Find where the given text appears and provide that cell's center as [X, Y] coordinate. 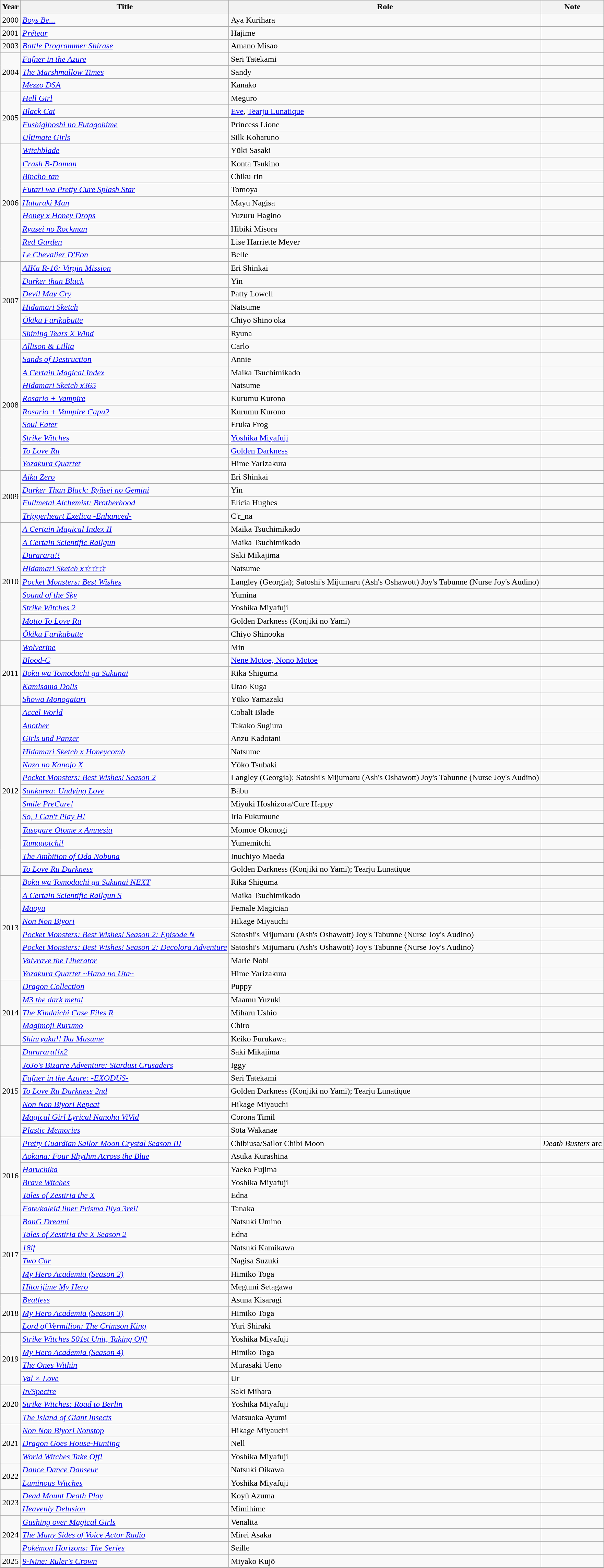
Yūki Sasaki [385, 150]
2007 [10, 300]
Hibiki Misora [385, 229]
Takako Sugiura [385, 726]
Yumemitchi [385, 843]
Princess Lione [385, 124]
Tales of Zestiria the X [125, 1195]
Eve, Tearju Lunatique [385, 111]
Gushing over Magical Girls [125, 1522]
Valvrave the Liberator [125, 960]
Boys Be... [125, 20]
Nell [385, 1443]
Triggerheart Exelica -Enhanced- [125, 516]
Anzu Kadotani [385, 739]
Tamagotchi! [125, 843]
Corona Timil [385, 1117]
2011 [10, 673]
Allison & Lillia [125, 346]
Soul Eater [125, 425]
Dance Dance Danseur [125, 1470]
A Certain Magical Index II [125, 529]
Sankarea: Undying Love [125, 791]
Female Magician [385, 908]
Le Chevalier D'Eon [125, 255]
Shōwa Monogatari [125, 699]
Megumi Setagawa [385, 1287]
Silk Koharuno [385, 137]
Yōko Tsubaki [385, 765]
Shining Tears X Wind [125, 333]
Chiyo Shino'oka [385, 320]
Motto To Love Ru [125, 621]
Miyako Kujō [385, 1561]
My Hero Academia (Season 2) [125, 1274]
Pocket Monsters: Best Wishes! Season 2: Decolora Adventure [125, 947]
18if [125, 1248]
Non Non Biyori Repeat [125, 1104]
Durarara!!x2 [125, 1052]
Honey x Honey Drops [125, 216]
Ryusei no Rockman [125, 229]
The Many Sides of Voice Actor Radio [125, 1535]
Momoe Okonogi [385, 830]
Fate/kaleid liner Prisma Illya 3rei! [125, 1209]
The Kindaichi Case Files R [125, 1013]
Yozakura Quartet ~Hana no Uta~ [125, 974]
Darker Than Black: Ryūsei no Gemini [125, 490]
In/Spectre [125, 1391]
Hidamari Sketch x365 [125, 386]
Val × Love [125, 1378]
Tales of Zestiria the X Season 2 [125, 1235]
Min [385, 647]
Lise Harriette Meyer [385, 242]
Patty Lowell [385, 294]
2019 [10, 1359]
2005 [10, 118]
Battle Programmer Shirase [125, 46]
Aya Kurihara [385, 20]
2000 [10, 20]
Miyuki Hoshizora/Cure Happy [385, 804]
The Island of Giant Insects [125, 1417]
Blood-C [125, 660]
2006 [10, 202]
Kamisama Dolls [125, 686]
Darker than Black [125, 281]
Smile PreCure! [125, 804]
Heavenly Delusion [125, 1509]
Haruchika [125, 1169]
Nazo no Kanojo X [125, 765]
Ultimate Girls [125, 137]
My Hero Academia (Season 4) [125, 1352]
2016 [10, 1176]
2024 [10, 1535]
Hataraki Man [125, 203]
Tanaka [385, 1209]
The Ones Within [125, 1365]
World Witches Take Off! [125, 1457]
Brave Witches [125, 1182]
Chibiusa/Sailor Chibi Moon [385, 1143]
2022 [10, 1476]
Marie Nobi [385, 960]
Fafner in the Azure: -EXODUS- [125, 1078]
Yozakura Quartet [125, 464]
Chiyo Shinooka [385, 634]
Futari wa Pretty Cure Splash Star [125, 190]
2023 [10, 1502]
Chiku-rin [385, 177]
Asuka Kurashina [385, 1156]
Chiro [385, 1026]
Yūko Yamazaki [385, 699]
Lord of Vermilion: The Crimson King [125, 1326]
Fushigiboshi no Futagohime [125, 124]
Saki Mihara [385, 1391]
Aokana: Four Rhythm Across the Blue [125, 1156]
Cobalt Blade [385, 712]
Role [385, 7]
Devil May Cry [125, 294]
To Love Ru [125, 451]
Black Cat [125, 111]
A Certain Scientific Railgun [125, 542]
Nagisa Suzuki [385, 1261]
Hidamari Sketch x☆☆☆ [125, 568]
So, I Can't Play H! [125, 817]
Wolverine [125, 647]
Sōta Wakanae [385, 1130]
Yumina [385, 595]
2013 [10, 928]
Witchblade [125, 150]
Pokémon Horizons: The Series [125, 1548]
Puppy [385, 987]
Beatless [125, 1300]
Sandy [385, 72]
2021 [10, 1443]
Pocket Monsters: Best Wishes! Season 2: Episode N [125, 934]
Another [125, 726]
Plastic Memories [125, 1130]
JoJo's Bizarre Adventure: Stardust Crusaders [125, 1065]
AIKa R-16: Virgin Mission [125, 268]
Aika Zero [125, 477]
9-Nine: Ruler's Crown [125, 1561]
Pocket Monsters: Best Wishes [125, 582]
2012 [10, 791]
Hajime [385, 33]
M3 the dark metal [125, 1000]
Yuri Shiraki [385, 1326]
A Certain Magical Index [125, 372]
Golden Darkness [385, 451]
Mezzo DSA [125, 85]
Hidamari Sketch x Honeycomb [125, 752]
2017 [10, 1254]
Belle [385, 255]
Accel World [125, 712]
Natsuki Umino [385, 1222]
Kanako [385, 85]
Magimoji Rurumo [125, 1026]
BanG Dream! [125, 1222]
Non Non Biyori [125, 921]
2010 [10, 581]
Utao Kuga [385, 686]
Boku wa Tomodachi ga Sukunai [125, 673]
2018 [10, 1313]
Dead Mount Death Play [125, 1496]
Venalita [385, 1522]
Sound of the Sky [125, 595]
Bābu [385, 791]
To Love Ru Darkness 2nd [125, 1091]
2015 [10, 1091]
Ur [385, 1378]
Konta Tsukino [385, 164]
Murasaki Ueno [385, 1365]
Natsuki Kamikawa [385, 1248]
Durarara!! [125, 555]
2025 [10, 1561]
Two Car [125, 1261]
Title [125, 7]
Death Busters arc [572, 1143]
2020 [10, 1404]
Asuna Kisaragi [385, 1300]
2009 [10, 496]
Fafner in the Azure [125, 59]
Note [572, 7]
Miharu Ushio [385, 1013]
Iggy [385, 1065]
Red Garden [125, 242]
Strike Witches 2 [125, 608]
Natsuki Oikawa [385, 1470]
Tasogare Otome x Amnesia [125, 830]
Mayu Nagisa [385, 203]
Koyū Azuma [385, 1496]
The Marshmallow Times [125, 72]
The Ambition of Oda Nobuna [125, 856]
Iria Fukumune [385, 817]
To Love Ru Darkness [125, 869]
Meguro [385, 98]
Girls und Panzer [125, 739]
Maoyu [125, 908]
Yuzuru Hagino [385, 216]
Matsuoka Ayumi [385, 1417]
Keiko Furukawa [385, 1039]
Pretty Guardian Sailor Moon Crystal Season III [125, 1143]
A Certain Scientific Railgun S [125, 895]
My Hero Academia (Season 3) [125, 1313]
Maamu Yuzuki [385, 1000]
2001 [10, 33]
Amano Misao [385, 46]
Crash B-Daman [125, 164]
Strike Witches: Road to Berlin [125, 1404]
Eruka Frog [385, 425]
Luminous Witches [125, 1483]
Sands of Destruction [125, 359]
Non Non Biyori Nonstop [125, 1430]
Hell Girl [125, 98]
Ryuna [385, 333]
Golden Darkness (Konjiki no Yami) [385, 621]
Yaeko Fujima [385, 1169]
Pocket Monsters: Best Wishes! Season 2 [125, 778]
Dragon Goes House-Hunting [125, 1443]
Year [10, 7]
Mimihime [385, 1509]
Hidamari Sketch [125, 307]
Rosario + Vampire [125, 399]
Dragon Collection [125, 987]
Shinryaku!! Ika Musume [125, 1039]
Magical Girl Lyrical Nanoha ViVid [125, 1117]
2008 [10, 405]
Inuchiyo Maeda [385, 856]
Boku wa Tomodachi ga Sukunai NEXT [125, 882]
2014 [10, 1013]
Fullmetal Alchemist: Brotherhood [125, 503]
Mirei Asaka [385, 1535]
Rosario + Vampire Capu2 [125, 412]
Strike Witches [125, 438]
2003 [10, 46]
Annie [385, 359]
Hitorijime My Hero [125, 1287]
2004 [10, 72]
Prétear [125, 33]
Seille [385, 1548]
Carlo [385, 346]
Strike Witches 501st Unit, Taking Off! [125, 1339]
Bincho-tan [125, 177]
C'r_na [385, 516]
Tomoya [385, 190]
Nene Motoe, Nono Motoe [385, 660]
Elicia Hughes [385, 503]
